Search for the cell housing the specified text and yield its (X, Y) center coordinate. 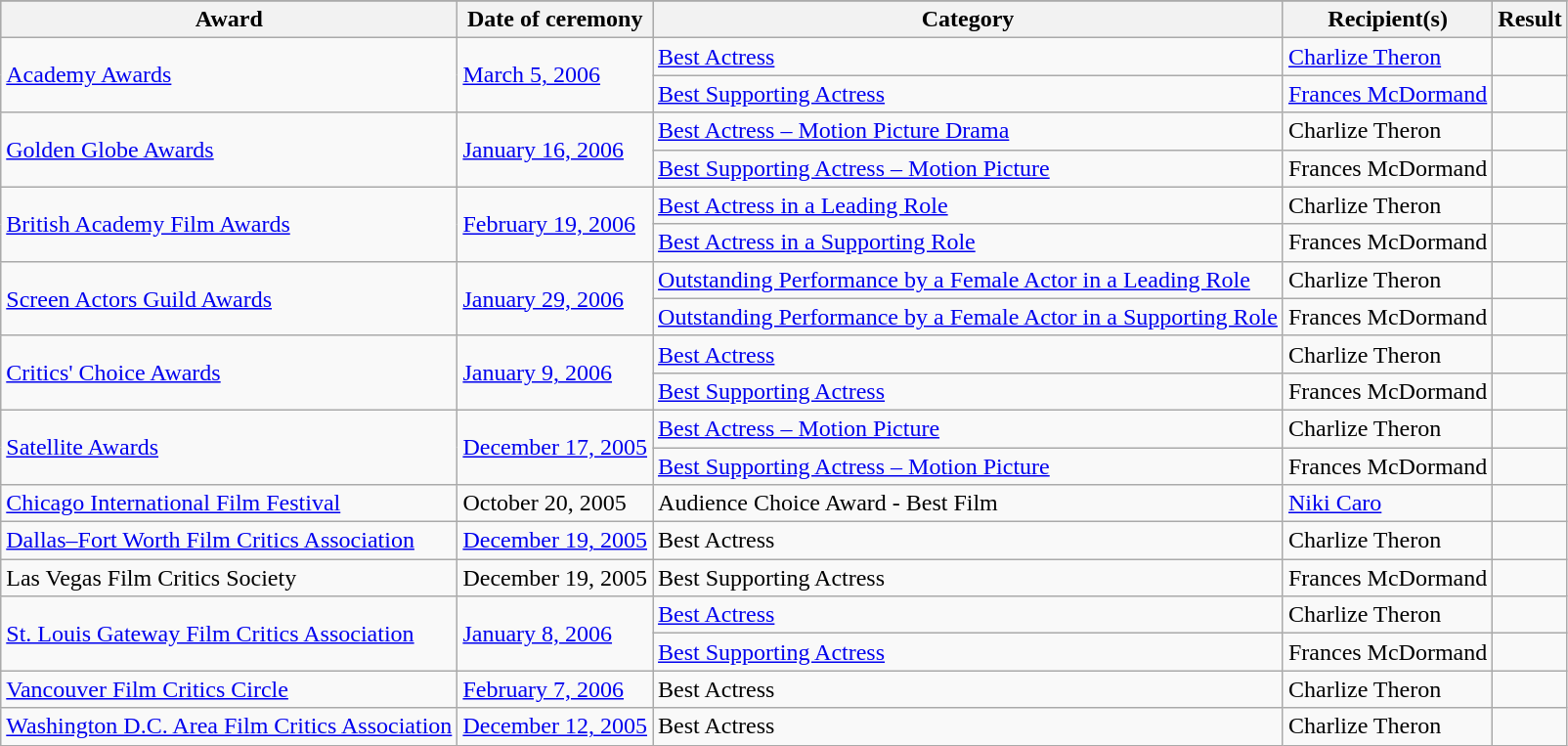
Las Vegas Film Critics Society (229, 578)
March 5, 2006 (555, 75)
Best Actress – Motion Picture Drama (968, 131)
Satellite Awards (229, 447)
Date of ceremony (555, 20)
Best Actress – Motion Picture (968, 428)
Academy Awards (229, 75)
British Academy Film Awards (229, 224)
Outstanding Performance by a Female Actor in a Supporting Role (968, 317)
February 7, 2006 (555, 689)
Outstanding Performance by a Female Actor in a Leading Role (968, 280)
Audience Choice Award - Best Film (968, 504)
Chicago International Film Festival (229, 504)
January 8, 2006 (555, 634)
December 17, 2005 (555, 447)
Dallas–Fort Worth Film Critics Association (229, 541)
January 16, 2006 (555, 150)
December 12, 2005 (555, 726)
Niki Caro (1387, 504)
January 9, 2006 (555, 373)
Best Actress in a Leading Role (968, 205)
Recipient(s) (1387, 20)
Vancouver Film Critics Circle (229, 689)
October 20, 2005 (555, 504)
Category (968, 20)
St. Louis Gateway Film Critics Association (229, 634)
January 29, 2006 (555, 298)
Result (1530, 20)
February 19, 2006 (555, 224)
Washington D.C. Area Film Critics Association (229, 726)
Critics' Choice Awards (229, 373)
Best Actress in a Supporting Role (968, 242)
Screen Actors Guild Awards (229, 298)
Golden Globe Awards (229, 150)
Award (229, 20)
